Scan for the cell matching the given text and deliver its [x, y] coordinate at center. 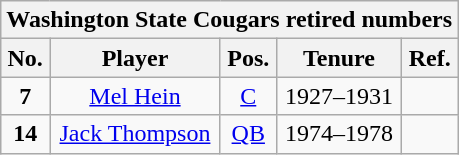
Ref. [430, 58]
Washington State Cougars retired numbers [230, 20]
No. [26, 58]
14 [26, 134]
Mel Hein [136, 96]
Tenure [338, 58]
1927–1931 [338, 96]
1974–1978 [338, 134]
7 [26, 96]
C [248, 96]
Player [136, 58]
QB [248, 134]
Pos. [248, 58]
Jack Thompson [136, 134]
